Capture the cell that displays the provided text and extract its (x, y) central coordinate. 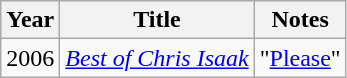
Year (30, 20)
Best of Chris Isaak (157, 58)
"Please" (300, 58)
2006 (30, 58)
Title (157, 20)
Notes (300, 20)
